Detect which cell encompasses the target text, then output its [X, Y] center coordinate. 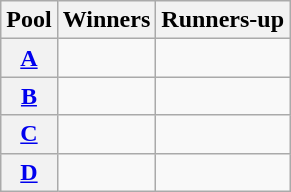
B [29, 96]
D [29, 172]
Winners [106, 20]
Pool [29, 20]
A [29, 58]
Runners-up [223, 20]
C [29, 134]
